Identify which cell holds the provided text, then report its (x, y) central coordinate. 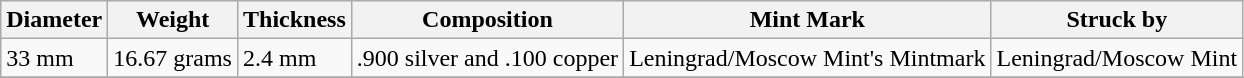
Mint Mark (808, 20)
Diameter (54, 20)
Thickness (294, 20)
33 mm (54, 58)
2.4 mm (294, 58)
Leningrad/Moscow Mint (1117, 58)
Composition (487, 20)
.900 silver and .100 copper (487, 58)
Struck by (1117, 20)
Weight (173, 20)
Leningrad/Moscow Mint's Mintmark (808, 58)
16.67 grams (173, 58)
